Extract the [X, Y] coordinate from the center of the cell holding the provided text.  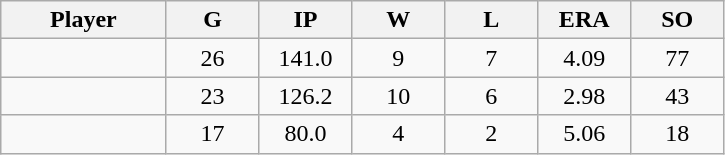
ERA [584, 20]
W [398, 20]
126.2 [306, 96]
G [212, 20]
L [492, 20]
26 [212, 58]
2.98 [584, 96]
43 [678, 96]
IP [306, 20]
6 [492, 96]
2 [492, 134]
77 [678, 58]
141.0 [306, 58]
5.06 [584, 134]
17 [212, 134]
23 [212, 96]
Player [84, 20]
7 [492, 58]
4 [398, 134]
80.0 [306, 134]
4.09 [584, 58]
10 [398, 96]
9 [398, 58]
18 [678, 134]
SO [678, 20]
